Detect which cell encompasses the target text, then output its (X, Y) center coordinate. 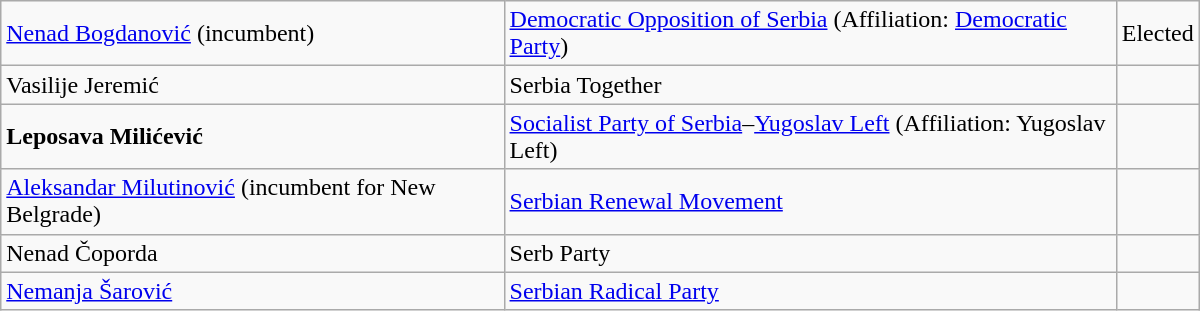
Socialist Party of Serbia–Yugoslav Left (Affiliation: Yugoslav Left) (810, 136)
Elected (1158, 34)
Serbian Radical Party (810, 291)
Aleksandar Milutinović (incumbent for New Belgrade) (252, 202)
Serb Party (810, 253)
Nemanja Šarović (252, 291)
Serbian Renewal Movement (810, 202)
Leposava Milićević (252, 136)
Democratic Opposition of Serbia (Affiliation: Democratic Party) (810, 34)
Nenad Čoporda (252, 253)
Nenad Bogdanović (incumbent) (252, 34)
Vasilije Jeremić (252, 85)
Serbia Together (810, 85)
